Detect which cell encompasses the target text, then output its (X, Y) center coordinate. 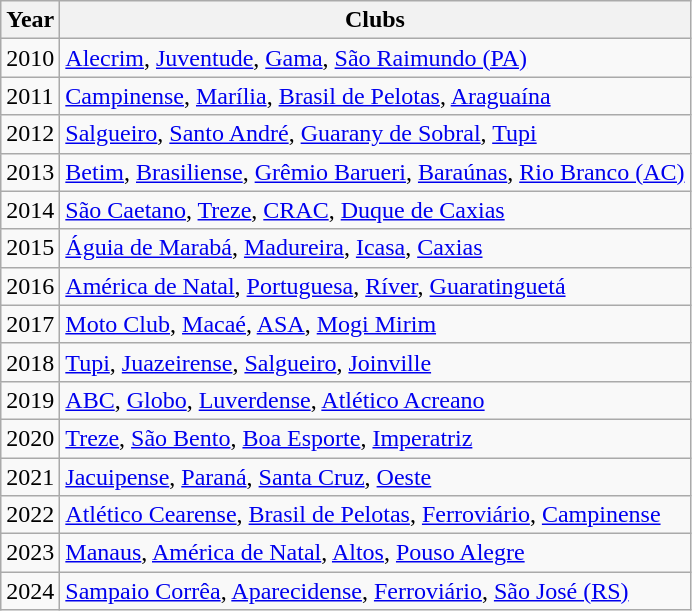
Jacuipense, Paraná, Santa Cruz, Oeste (375, 477)
2020 (30, 438)
Atlético Cearense, Brasil de Pelotas, Ferroviário, Campinense (375, 515)
Tupi, Juazeirense, Salgueiro, Joinville (375, 362)
2016 (30, 286)
2024 (30, 591)
ABC, Globo, Luverdense, Atlético Acreano (375, 400)
2022 (30, 515)
Manaus, América de Natal, Altos, Pouso Alegre (375, 553)
Sampaio Corrêa, Aparecidense, Ferroviário, São José (RS) (375, 591)
2014 (30, 210)
São Caetano, Treze, CRAC, Duque de Caxias (375, 210)
Salgueiro, Santo André, Guarany de Sobral, Tupi (375, 134)
2013 (30, 172)
2017 (30, 324)
2023 (30, 553)
2019 (30, 400)
América de Natal, Portuguesa, Ríver, Guaratinguetá (375, 286)
2021 (30, 477)
2015 (30, 248)
2010 (30, 58)
Treze, São Bento, Boa Esporte, Imperatriz (375, 438)
Moto Club, Macaé, ASA, Mogi Mirim (375, 324)
2018 (30, 362)
2012 (30, 134)
Alecrim, Juventude, Gama, São Raimundo (PA) (375, 58)
Campinense, Marília, Brasil de Pelotas, Araguaína (375, 96)
Year (30, 20)
Betim, Brasiliense, Grêmio Barueri, Baraúnas, Rio Branco (AC) (375, 172)
Clubs (375, 20)
Águia de Marabá, Madureira, Icasa, Caxias (375, 248)
2011 (30, 96)
